Search for the cell housing the specified text and yield its [x, y] center coordinate. 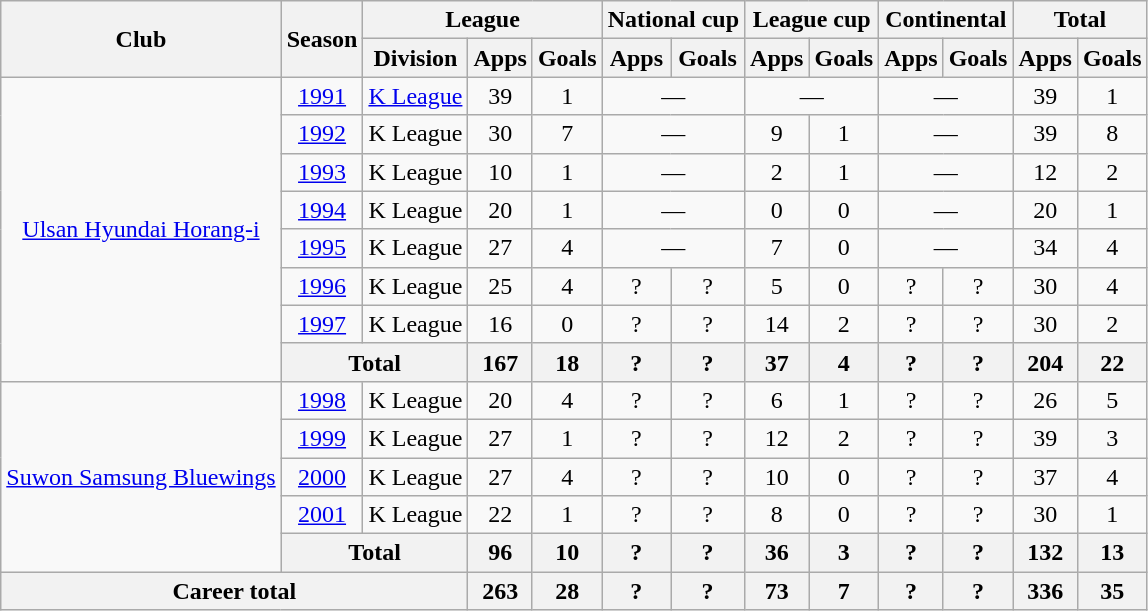
26 [1045, 400]
League [482, 20]
1994 [322, 210]
Career total [234, 591]
Season [322, 39]
2000 [322, 477]
167 [500, 362]
1996 [322, 286]
1999 [322, 438]
336 [1045, 591]
Suwon Samsung Bluewings [141, 476]
1997 [322, 324]
25 [500, 286]
Division [416, 58]
Club [141, 39]
28 [567, 591]
34 [1045, 248]
73 [777, 591]
1995 [322, 248]
204 [1045, 362]
1998 [322, 400]
1991 [322, 96]
League cup [812, 20]
132 [1045, 553]
36 [777, 553]
6 [777, 400]
9 [777, 134]
1993 [322, 172]
2001 [322, 515]
35 [1112, 591]
263 [500, 591]
1992 [322, 134]
14 [777, 324]
18 [567, 362]
16 [500, 324]
13 [1112, 553]
Ulsan Hyundai Horang-i [141, 229]
National cup [673, 20]
Continental [946, 20]
96 [500, 553]
